Search for the cell housing the specified text and yield its (X, Y) center coordinate. 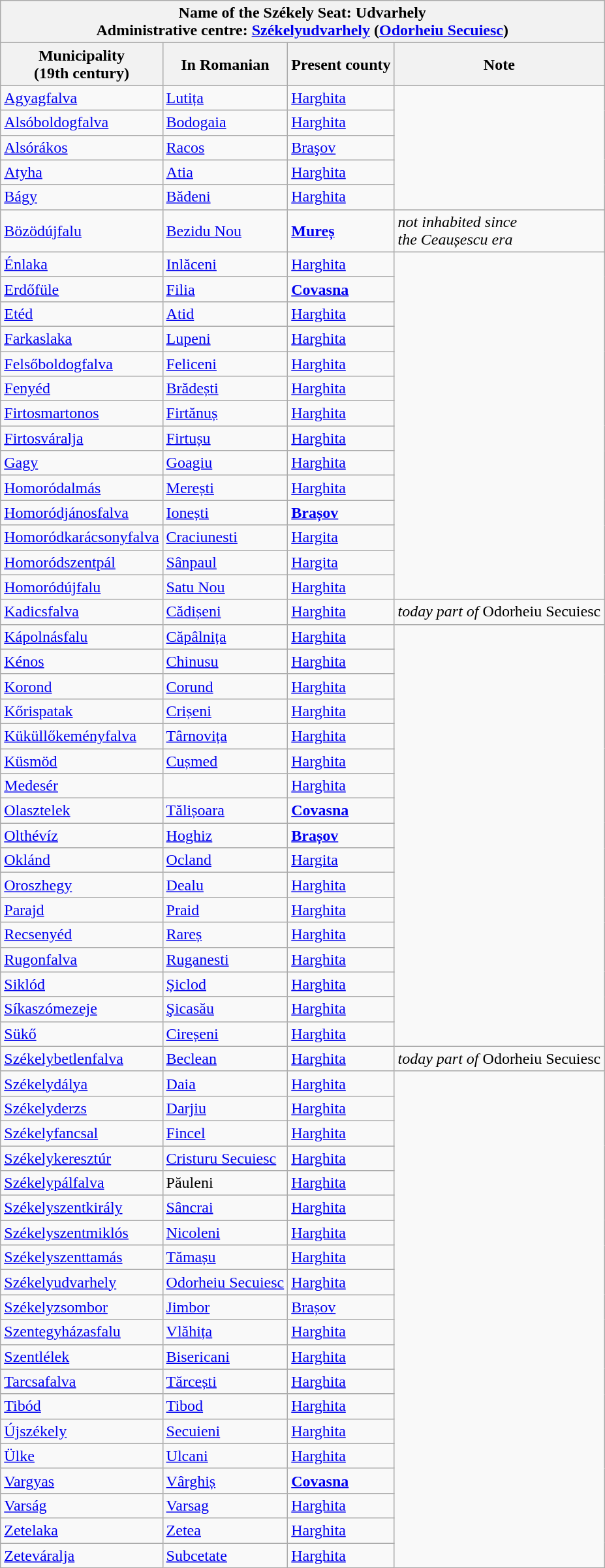
Şicasău (225, 1009)
Mureș (341, 231)
Secuieni (225, 1431)
Újszékely (82, 1431)
Ionești (225, 513)
Târnovița (225, 736)
Szentegyházasfalu (82, 1332)
Székelyderzs (82, 1108)
Atid (225, 314)
Praid (225, 910)
Tibód (82, 1406)
Fenyéd (82, 389)
Kénos (82, 661)
Goagiu (225, 463)
Tibod (225, 1406)
Bezidu Nou (225, 231)
Merești (225, 488)
Homoródalmás (82, 488)
Bodogaia (225, 123)
Ülke (82, 1456)
Székelyszenttamás (82, 1258)
Parajd (82, 910)
Fincel (225, 1133)
Oklánd (82, 860)
Satu Nou (225, 587)
Homoródkarácsonyfalva (82, 537)
Brădești (225, 389)
Felsőboldogfalva (82, 363)
Bisericani (225, 1357)
Craciunesti (225, 537)
Agyagfalva (82, 98)
Șiclod (225, 984)
Varsag (225, 1505)
Firtosmartonos (82, 414)
Tălișoara (225, 811)
Crișeni (225, 711)
Subcetate (225, 1556)
In Romanian (225, 64)
Siklód (82, 984)
Tarcsafalva (82, 1381)
Firtosváralja (82, 438)
Székelypálfalva (82, 1183)
Odorheiu Secuiesc (225, 1282)
Căpâlnița (225, 637)
Cireșeni (225, 1034)
Cușmed (225, 761)
Present county (341, 64)
Homoródszentpál (82, 562)
Ruganesti (225, 959)
Küsmöd (82, 761)
Atia (225, 172)
Feliceni (225, 363)
Hoghiz (225, 836)
Homoródújfalu (82, 587)
Vargyas (82, 1481)
Farkaslaka (82, 339)
Székelyszentmiklós (82, 1233)
Zeteváralja (82, 1556)
Cădișeni (225, 612)
Lupeni (225, 339)
Name of the Székely Seat: Udvarhely Administrative centre: Székelyudvarhely (Odorheiu Secuiesc) (303, 22)
Jimbor (225, 1307)
Ulcani (225, 1456)
Alsóboldogfalva (82, 123)
Municipality (19th century) (82, 64)
Firtușu (225, 438)
Székelyudvarhely (82, 1282)
Vârghiș (225, 1481)
Beclean (225, 1059)
Sânpaul (225, 562)
Síkaszómezeje (82, 1009)
Zetea (225, 1530)
Lutița (225, 98)
Firtănuș (225, 414)
Recsenyéd (82, 935)
Ocland (225, 860)
Olthévíz (82, 836)
Păuleni (225, 1183)
Bágy (82, 197)
Inlăceni (225, 264)
Cristuru Secuiesc (225, 1158)
Chinusu (225, 661)
Tărcești (225, 1381)
Sâncrai (225, 1208)
Etéd (82, 314)
Dealu (225, 885)
Braşov (341, 147)
Nicoleni (225, 1233)
Daia (225, 1083)
Darjiu (225, 1108)
Racos (225, 147)
Vlăhița (225, 1332)
Székelyzsombor (82, 1307)
Gagy (82, 463)
Homoródjánosfalva (82, 513)
Sükő (82, 1034)
Corund (225, 686)
Erdőfüle (82, 289)
Alsórákos (82, 147)
Korond (82, 686)
Székelydálya (82, 1083)
Atyha (82, 172)
Zetelaka (82, 1530)
Medesér (82, 786)
Rareș (225, 935)
Filia (225, 289)
Olasztelek (82, 811)
Kadicsfalva (82, 612)
Kőrispatak (82, 711)
Kápolnásfalu (82, 637)
Székelyszentkirály (82, 1208)
Bözödújfalu (82, 231)
Küküllőkeményfalva (82, 736)
Varság (82, 1505)
Székelykeresztúr (82, 1158)
Énlaka (82, 264)
Szentlélek (82, 1357)
Note (499, 64)
not inhabited since the Ceaușescu era (499, 231)
Oroszhegy (82, 885)
Tămașu (225, 1258)
Székelybetlenfalva (82, 1059)
Rugonfalva (82, 959)
Bădeni (225, 197)
Székelyfancsal (82, 1133)
